Provide the (x, y) coordinate of the cell's center where the given text is located.  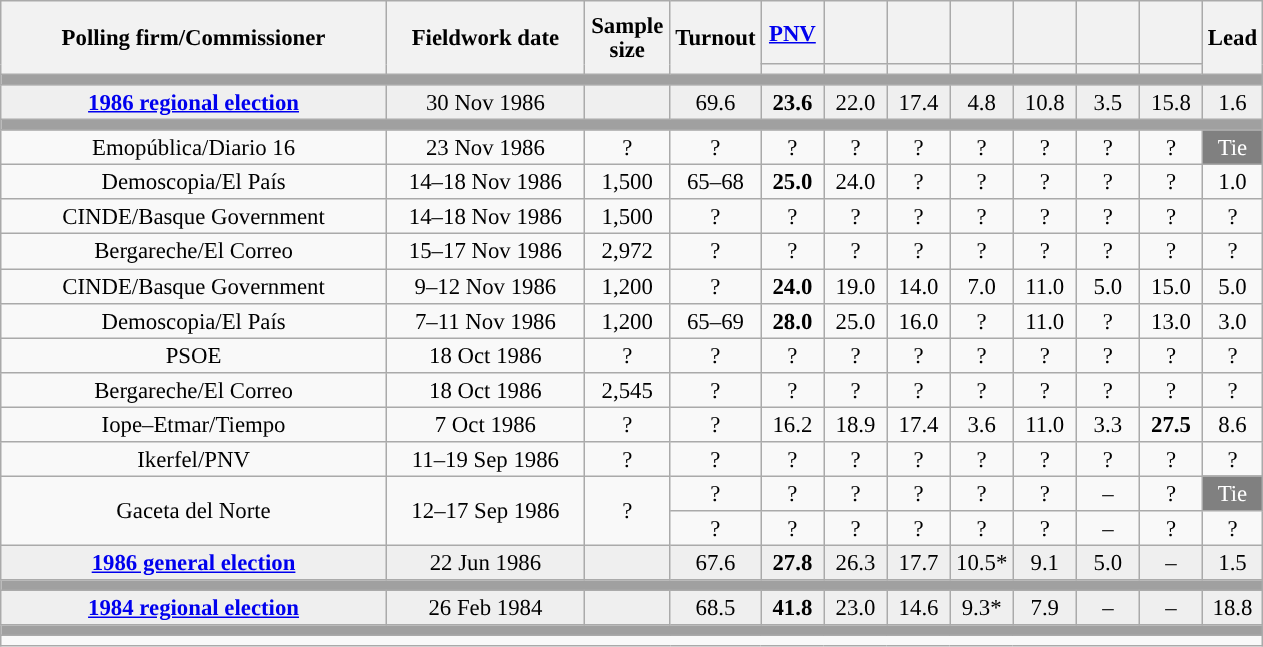
65–68 (716, 182)
1.0 (1232, 182)
23 Nov 1986 (485, 148)
Lead (1232, 38)
1986 regional election (194, 102)
2,545 (627, 390)
8.6 (1232, 424)
27.8 (792, 562)
26 Feb 1984 (485, 608)
18.9 (856, 424)
11–19 Sep 1986 (485, 460)
22.0 (856, 102)
26.3 (856, 562)
30 Nov 1986 (485, 102)
PSOE (194, 356)
3.0 (1232, 320)
10.8 (1044, 102)
3.5 (1108, 102)
14.6 (918, 608)
65–69 (716, 320)
12–17 Sep 1986 (485, 510)
69.6 (716, 102)
Iope–Etmar/Tiempo (194, 424)
7–11 Nov 1986 (485, 320)
3.6 (982, 424)
Gaceta del Norte (194, 510)
15–17 Nov 1986 (485, 252)
23.6 (792, 102)
19.0 (856, 286)
10.5* (982, 562)
22 Jun 1986 (485, 562)
9.3* (982, 608)
2,972 (627, 252)
Ikerfel/PNV (194, 460)
7 Oct 1986 (485, 424)
Turnout (716, 38)
4.8 (982, 102)
Sample size (627, 38)
Emopública/Diario 16 (194, 148)
1.5 (1232, 562)
1984 regional election (194, 608)
14.0 (918, 286)
7.0 (982, 286)
Polling firm/Commissioner (194, 38)
Fieldwork date (485, 38)
PNV (792, 32)
67.6 (716, 562)
9.1 (1044, 562)
23.0 (856, 608)
16.0 (918, 320)
16.2 (792, 424)
13.0 (1170, 320)
9–12 Nov 1986 (485, 286)
17.7 (918, 562)
7.9 (1044, 608)
1986 general election (194, 562)
3.3 (1108, 424)
41.8 (792, 608)
15.8 (1170, 102)
1.6 (1232, 102)
68.5 (716, 608)
27.5 (1170, 424)
15.0 (1170, 286)
28.0 (792, 320)
18.8 (1232, 608)
